Extract the (X, Y) coordinate from the center of the cell holding the provided text.  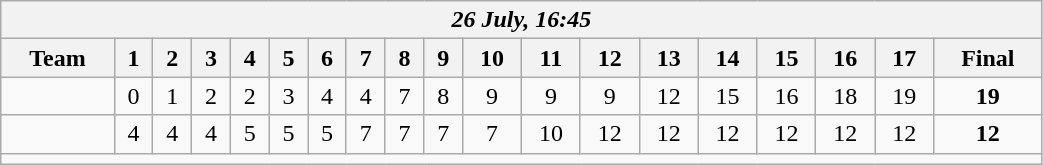
11 (550, 58)
Team (58, 58)
13 (668, 58)
18 (846, 96)
26 July, 16:45 (522, 20)
6 (328, 58)
Final (988, 58)
17 (904, 58)
0 (134, 96)
14 (728, 58)
